Return the (x, y) coordinate for the center point of the cell that contains the specified text.  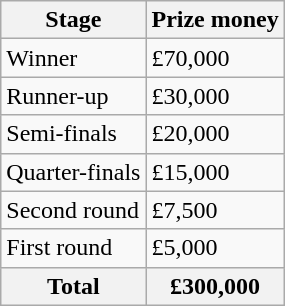
Quarter-finals (74, 172)
Prize money (215, 20)
£70,000 (215, 58)
Total (74, 286)
£15,000 (215, 172)
Second round (74, 210)
Runner-up (74, 96)
£30,000 (215, 96)
Semi-finals (74, 134)
Winner (74, 58)
Stage (74, 20)
First round (74, 248)
£20,000 (215, 134)
£7,500 (215, 210)
£300,000 (215, 286)
£5,000 (215, 248)
